Identify which cell holds the provided text, then report its [x, y] central coordinate. 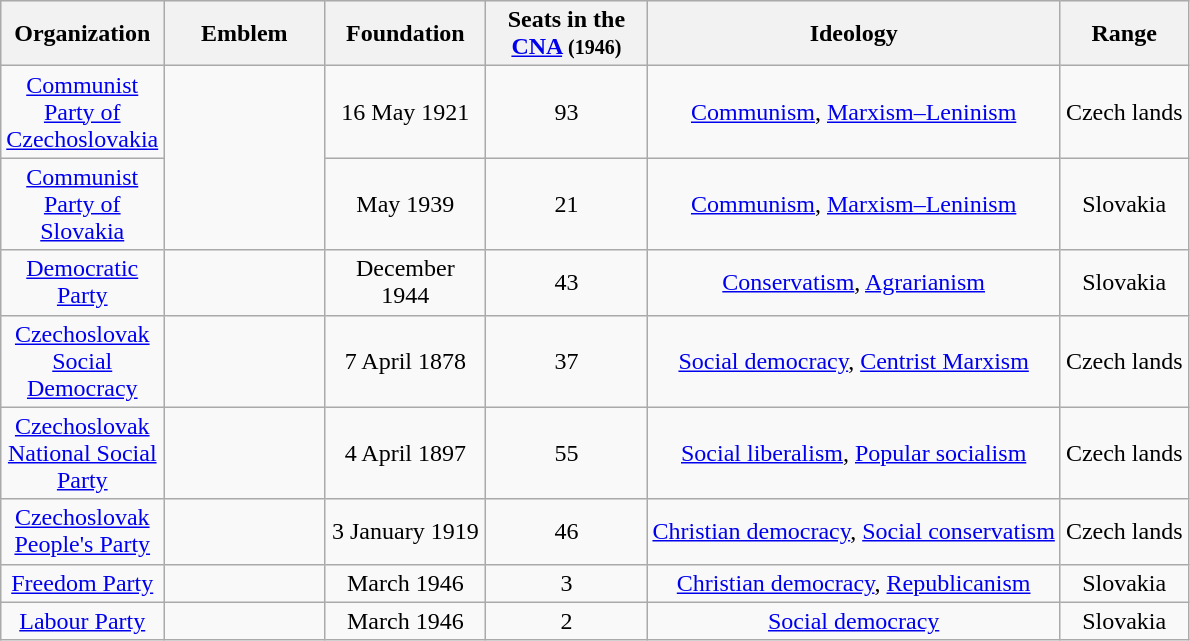
Czechoslovak National Social Party [82, 453]
55 [566, 453]
Freedom Party [82, 583]
Social liberalism, Popular socialism [854, 453]
Communist Party of Slovakia [82, 204]
37 [566, 361]
3 [566, 583]
Ideology [854, 34]
Organization [82, 34]
3 January 1919 [406, 532]
Czechoslovak Social Democracy [82, 361]
4 April 1897 [406, 453]
16 May 1921 [406, 112]
Communist Party of Czechoslovakia [82, 112]
December 1944 [406, 282]
7 April 1878 [406, 361]
93 [566, 112]
May 1939 [406, 204]
Christian democracy, Social conservatism [854, 532]
46 [566, 532]
Social democracy, Centrist Marxism [854, 361]
2 [566, 621]
Christian democracy, Republicanism [854, 583]
Seats in the CNA (1946) [566, 34]
43 [566, 282]
Conservatism, Agrarianism [854, 282]
21 [566, 204]
Range [1124, 34]
Social democracy [854, 621]
Emblem [244, 34]
Labour Party [82, 621]
Democratic Party [82, 282]
Czechoslovak People's Party [82, 532]
Foundation [406, 34]
